Pinpoint the cell where the given text exists, returning its (X, Y) midpoint coordinate. 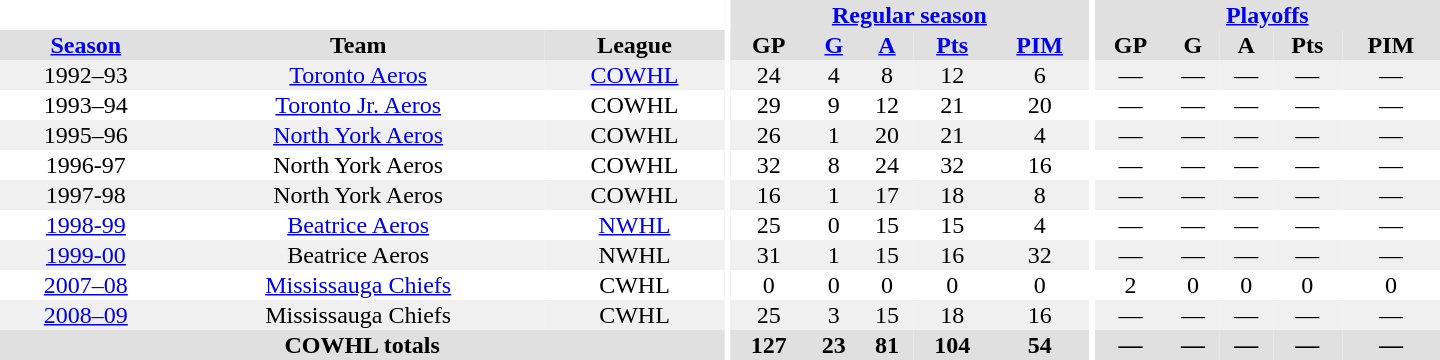
17 (886, 195)
Season (86, 45)
81 (886, 345)
1992–93 (86, 75)
Playoffs (1268, 15)
COWHL totals (362, 345)
2008–09 (86, 315)
54 (1040, 345)
1996-97 (86, 165)
6 (1040, 75)
3 (834, 315)
Team (358, 45)
104 (952, 345)
1993–94 (86, 105)
Regular season (909, 15)
1998-99 (86, 225)
League (635, 45)
1999-00 (86, 255)
23 (834, 345)
9 (834, 105)
2007–08 (86, 285)
127 (768, 345)
2 (1131, 285)
Toronto Jr. Aeros (358, 105)
31 (768, 255)
29 (768, 105)
Toronto Aeros (358, 75)
26 (768, 135)
1995–96 (86, 135)
1997-98 (86, 195)
